Detect which cell encompasses the target text, then output its [X, Y] center coordinate. 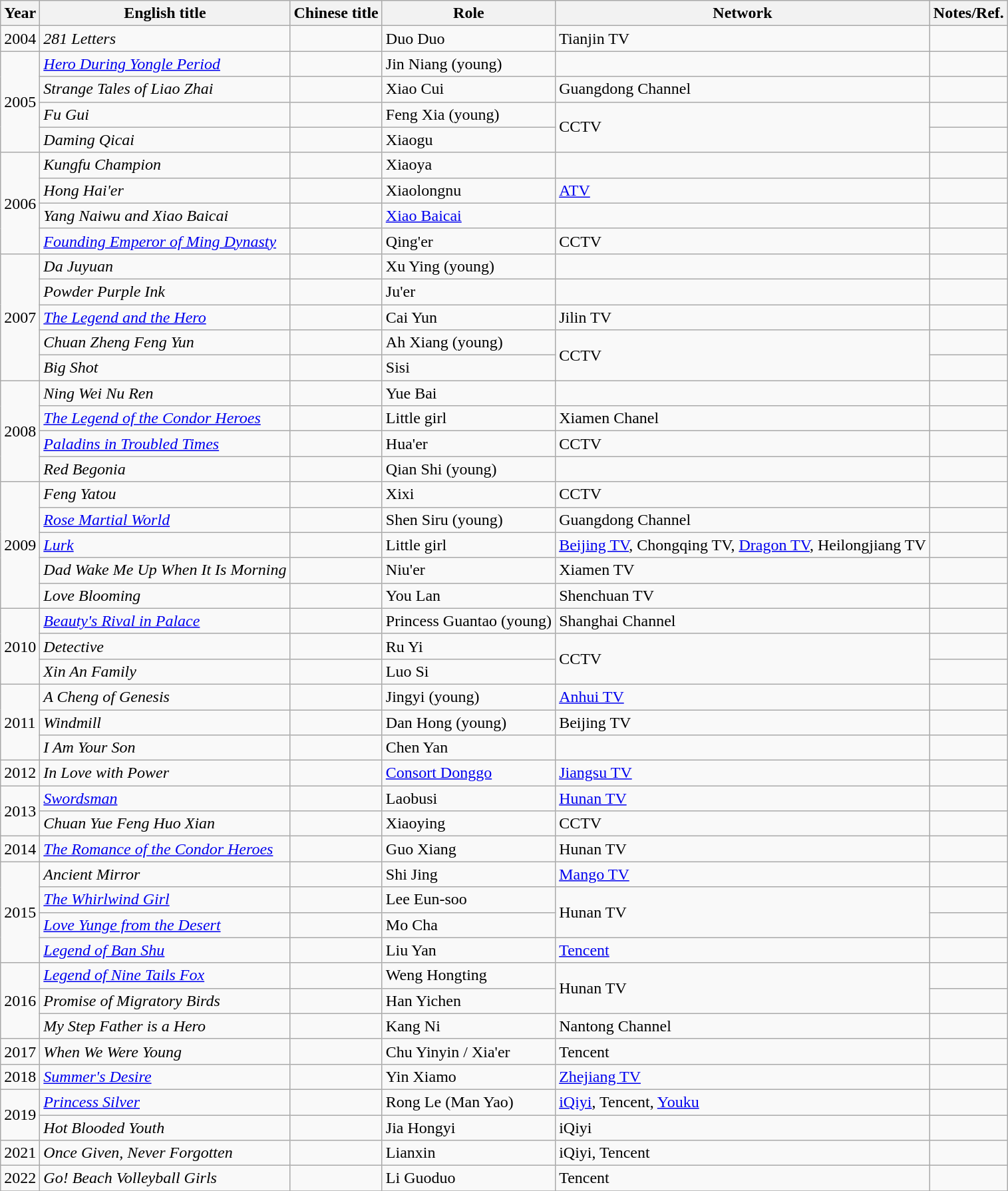
Feng Yatou [165, 494]
Big Shot [165, 368]
2004 [20, 39]
Detective [165, 646]
Consort Donggo [468, 773]
Love Yunge from the Desert [165, 925]
Paladins in Troubled Times [165, 444]
Cai Yun [468, 317]
Windmill [165, 722]
2019 [20, 1114]
Qian Shi (young) [468, 469]
Qing'er [468, 241]
Ru Yi [468, 646]
2022 [20, 1178]
Xiaoya [468, 165]
2013 [20, 811]
Chu Yinyin / Xia'er [468, 1051]
Chinese title [336, 13]
Ancient Mirror [165, 874]
Xiaoying [468, 824]
Yang Naiwu and Xiao Baicai [165, 216]
2007 [20, 317]
Chen Yan [468, 748]
Jiangsu TV [743, 773]
Love Blooming [165, 595]
2010 [20, 646]
I Am Your Son [165, 748]
Rose Martial World [165, 520]
A Cheng of Genesis [165, 697]
Tianjin TV [743, 39]
iQiyi, Tencent [743, 1153]
Han Yichen [468, 1001]
Da Juyuan [165, 266]
2017 [20, 1051]
In Love with Power [165, 773]
Xiao Cui [468, 89]
Daming Qicai [165, 140]
Role [468, 13]
Lurk [165, 545]
Beijing TV, Chongqing TV, Dragon TV, Heilongjiang TV [743, 545]
The Legend of the Condor Heroes [165, 419]
Mo Cha [468, 925]
Jilin TV [743, 317]
Promise of Migratory Birds [165, 1001]
Jingyi (young) [468, 697]
Swordsman [165, 798]
The Whirlwind Girl [165, 900]
Li Guoduo [468, 1178]
Sisi [468, 368]
2016 [20, 1001]
Yin Xiamo [468, 1077]
Summer's Desire [165, 1077]
Luo Si [468, 671]
2021 [20, 1153]
Anhui TV [743, 697]
Beijing TV [743, 722]
Red Begonia [165, 469]
Laobusi [468, 798]
Dad Wake Me Up When It Is Morning [165, 570]
Xin An Family [165, 671]
2005 [20, 102]
When We Were Young [165, 1051]
Jia Hongyi [468, 1128]
Ju'er [468, 291]
Hot Blooded Youth [165, 1128]
You Lan [468, 595]
Chuan Zheng Feng Yun [165, 343]
2008 [20, 431]
Network [743, 13]
Kang Ni [468, 1026]
Notes/Ref. [969, 13]
Guo Xiang [468, 849]
Dan Hong (young) [468, 722]
Shi Jing [468, 874]
Once Given, Never Forgotten [165, 1153]
The Romance of the Condor Heroes [165, 849]
Hero During Yongle Period [165, 64]
Zhejiang TV [743, 1077]
Xiamen Chanel [743, 419]
2006 [20, 203]
Rong Le (Man Yao) [468, 1102]
Go! Beach Volleyball Girls [165, 1178]
Powder Purple Ink [165, 291]
Ning Wei Nu Ren [165, 393]
English title [165, 13]
Hua'er [468, 444]
Shanghai Channel [743, 621]
Mango TV [743, 874]
ATV [743, 190]
Xiaolongnu [468, 190]
281 Letters [165, 39]
Kungfu Champion [165, 165]
Feng Xia (young) [468, 114]
Liu Yan [468, 950]
2014 [20, 849]
Niu'er [468, 570]
Fu Gui [165, 114]
Princess Guantao (young) [468, 621]
2009 [20, 545]
Lee Eun-soo [468, 900]
2018 [20, 1077]
Weng Hongting [468, 975]
2011 [20, 722]
Duo Duo [468, 39]
Ah Xiang (young) [468, 343]
Legend of Ban Shu [165, 950]
2012 [20, 773]
Shenchuan TV [743, 595]
Xixi [468, 494]
Xiaogu [468, 140]
Beauty's Rival in Palace [165, 621]
Strange Tales of Liao Zhai [165, 89]
Yue Bai [468, 393]
Hong Hai'er [165, 190]
Shen Siru (young) [468, 520]
iQiyi [743, 1128]
My Step Father is a Hero [165, 1026]
Legend of Nine Tails Fox [165, 975]
Year [20, 13]
Xu Ying (young) [468, 266]
Founding Emperor of Ming Dynasty [165, 241]
Nantong Channel [743, 1026]
Lianxin [468, 1153]
Princess Silver [165, 1102]
Xiao Baicai [468, 216]
Chuan Yue Feng Huo Xian [165, 824]
iQiyi, Tencent, Youku [743, 1102]
The Legend and the Hero [165, 317]
Xiamen TV [743, 570]
Jin Niang (young) [468, 64]
2015 [20, 912]
